Return (x, y) of the center of cell containing provided text 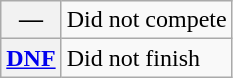
DNF (31, 58)
— (31, 20)
Did not finish (146, 58)
Did not compete (146, 20)
